Pinpoint the cell where the given text exists, returning its [X, Y] midpoint coordinate. 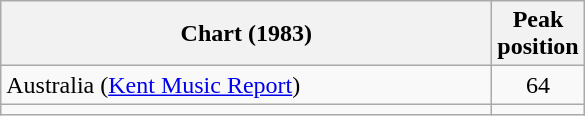
Australia (Kent Music Report) [246, 85]
Chart (1983) [246, 34]
64 [538, 85]
Peakposition [538, 34]
